Locate the cell with the specified text and output its [X, Y] center coordinate. 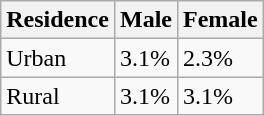
Urban [58, 58]
2.3% [221, 58]
Female [221, 20]
Residence [58, 20]
Rural [58, 96]
Male [146, 20]
